Determine the (X, Y) coordinate at the center of the cell enclosing the given text.  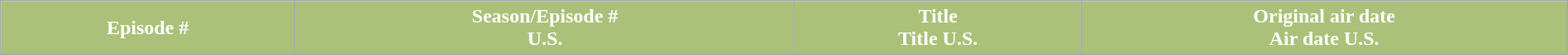
Title Title U.S. (938, 28)
Original air date Air date U.S. (1324, 28)
Episode # (148, 28)
Season/Episode # U.S. (544, 28)
